Pinpoint the cell where the given text exists, returning its (x, y) midpoint coordinate. 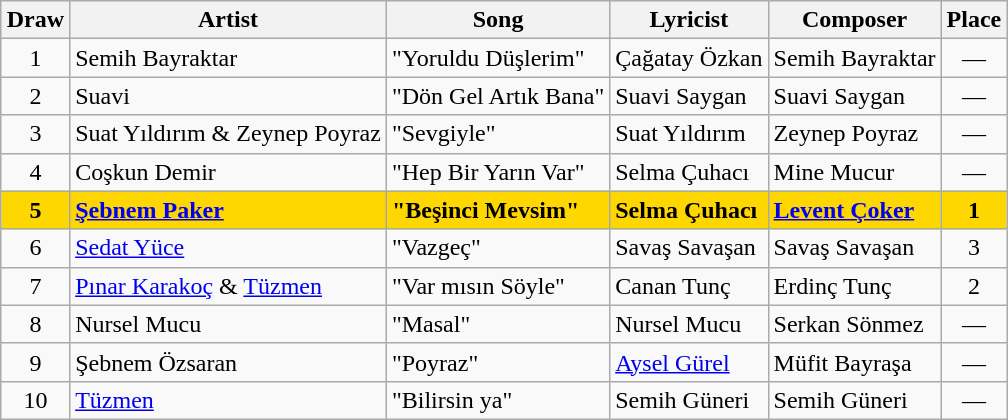
Lyricist (689, 20)
Suat Yıldırım & Zeynep Poyraz (228, 134)
"Yoruldu Düşlerim" (498, 58)
10 (35, 400)
Place (974, 20)
Şebnem Özsaran (228, 362)
Müfit Bayraşa (854, 362)
Zeynep Poyraz (854, 134)
"Masal" (498, 324)
Draw (35, 20)
Canan Tunç (689, 286)
"Poyraz" (498, 362)
Erdinç Tunç (854, 286)
"Dön Gel Artık Bana" (498, 96)
Song (498, 20)
"Sevgiyle" (498, 134)
Tüzmen (228, 400)
"Vazgeç" (498, 248)
"Var mısın Söyle" (498, 286)
Suat Yıldırım (689, 134)
Serkan Sönmez (854, 324)
7 (35, 286)
Coşkun Demir (228, 172)
Sedat Yüce (228, 248)
4 (35, 172)
Aysel Gürel (689, 362)
"Beşinci Mevsim" (498, 210)
5 (35, 210)
"Hep Bir Yarın Var" (498, 172)
8 (35, 324)
6 (35, 248)
Suavi (228, 96)
Pınar Karakoç & Tüzmen (228, 286)
"Bilirsin ya" (498, 400)
Şebnem Paker (228, 210)
9 (35, 362)
Artist (228, 20)
Çağatay Özkan (689, 58)
Levent Çoker (854, 210)
Composer (854, 20)
Mine Mucur (854, 172)
